Find where the given text appears and provide that cell's center as [X, Y] coordinate. 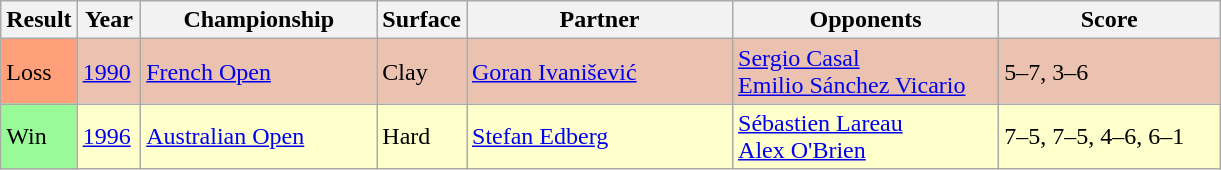
French Open [259, 72]
1996 [109, 136]
Score [1110, 20]
Clay [422, 72]
Sergio Casal Emilio Sánchez Vicario [866, 72]
Championship [259, 20]
Stefan Edberg [599, 136]
Sébastien Lareau Alex O'Brien [866, 136]
Result [39, 20]
Year [109, 20]
Opponents [866, 20]
1990 [109, 72]
Loss [39, 72]
Surface [422, 20]
5–7, 3–6 [1110, 72]
Win [39, 136]
Goran Ivanišević [599, 72]
7–5, 7–5, 4–6, 6–1 [1110, 136]
Australian Open [259, 136]
Partner [599, 20]
Hard [422, 136]
